Output the (x, y) coordinate of the center of the cell containing the given text.  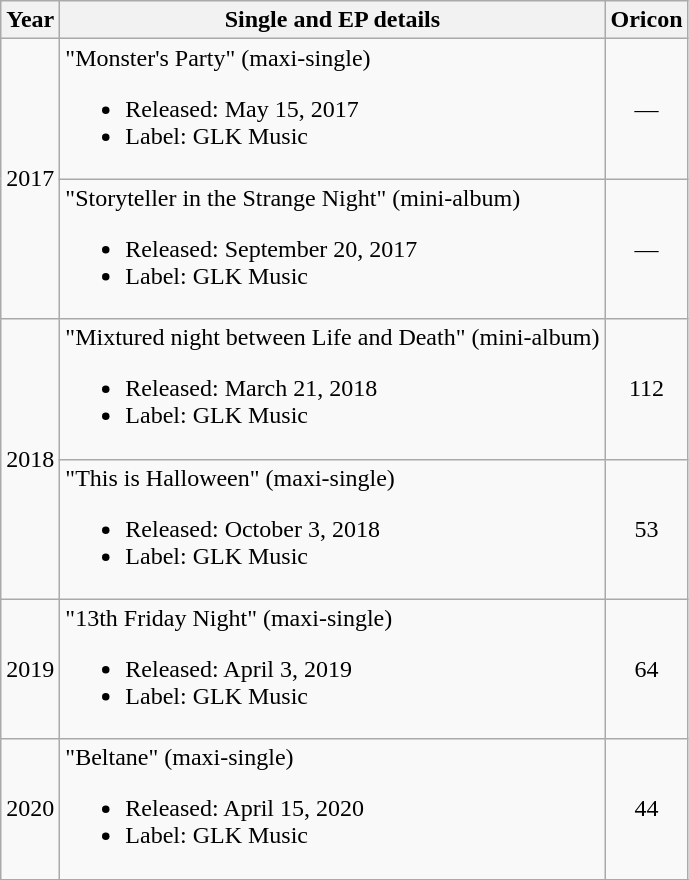
53 (646, 529)
"Storyteller in the Strange Night" (mini-album)Released: September 20, 2017Label: GLK Music (332, 249)
Single and EP details (332, 20)
"Beltane" (maxi-single)Released: April 15, 2020Label: GLK Music (332, 809)
2020 (30, 809)
"This is Halloween" (maxi-single)Released: October 3, 2018Label: GLK Music (332, 529)
112 (646, 389)
2018 (30, 459)
"13th Friday Night" (maxi-single)Released: April 3, 2019Label: GLK Music (332, 669)
"Monster's Party" (maxi-single)Released: May 15, 2017Label: GLK Music (332, 109)
2019 (30, 669)
Year (30, 20)
"Mixtured night between Life and Death" (mini-album)Released: March 21, 2018Label: GLK Music (332, 389)
Oricon (646, 20)
64 (646, 669)
44 (646, 809)
2017 (30, 179)
